Return the [x, y] coordinate for the center point of the cell that contains the specified text.  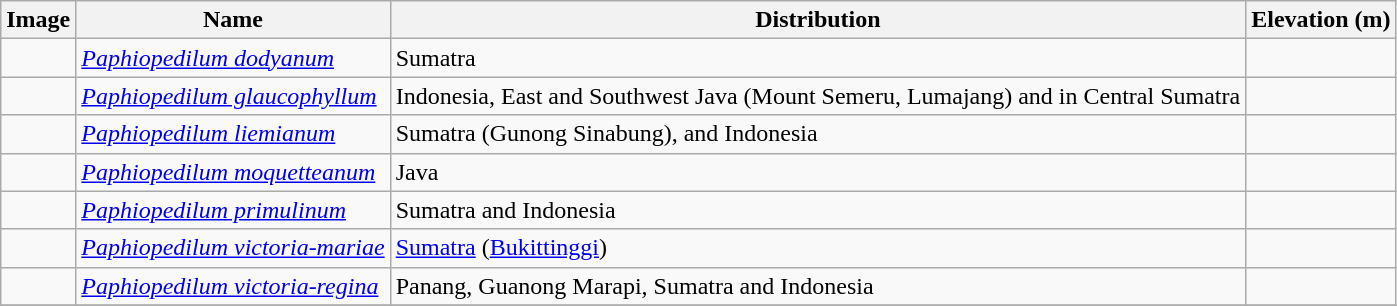
Distribution [818, 20]
Java [818, 172]
Name [233, 20]
Paphiopedilum liemianum [233, 134]
Indonesia, East and Southwest Java (Mount Semeru, Lumajang) and in Central Sumatra [818, 96]
Sumatra [818, 58]
Sumatra and Indonesia [818, 210]
Panang, Guanong Marapi, Sumatra and Indonesia [818, 286]
Paphiopedilum glaucophyllum [233, 96]
Paphiopedilum moquetteanum [233, 172]
Sumatra (Bukittinggi) [818, 248]
Image [38, 20]
Paphiopedilum victoria-regina [233, 286]
Elevation (m) [1321, 20]
Paphiopedilum primulinum [233, 210]
Sumatra (Gunong Sinabung), and Indonesia [818, 134]
Paphiopedilum victoria-mariae [233, 248]
Paphiopedilum dodyanum [233, 58]
